Return the [x, y] coordinate for the center point of the cell that contains the specified text.  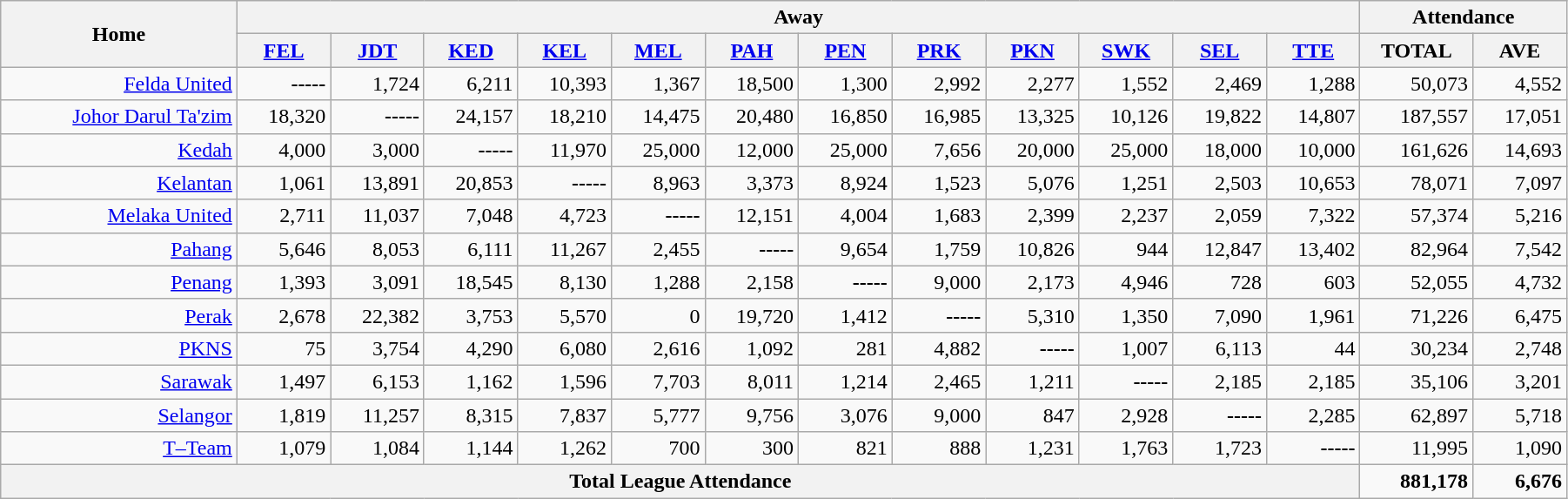
2,748 [1520, 348]
0 [659, 315]
1,683 [939, 216]
8,315 [471, 415]
14,475 [659, 117]
6,113 [1220, 348]
1,819 [284, 415]
6,676 [1520, 482]
18,320 [284, 117]
2,503 [1220, 183]
Sarawak [119, 381]
1,144 [471, 448]
1,211 [1033, 381]
9,654 [846, 249]
8,924 [846, 183]
1,079 [284, 448]
2,237 [1126, 216]
6,475 [1520, 315]
18,500 [752, 84]
SEL [1220, 51]
Home [119, 34]
PAH [752, 51]
82,964 [1417, 249]
2,059 [1220, 216]
4,732 [1520, 282]
847 [1033, 415]
944 [1126, 249]
24,157 [471, 117]
1,961 [1313, 315]
8,053 [378, 249]
Pahang [119, 249]
Melaka United [119, 216]
57,374 [1417, 216]
7,656 [939, 150]
603 [1313, 282]
300 [752, 448]
6,153 [378, 381]
3,201 [1520, 381]
1,090 [1520, 448]
20,480 [752, 117]
SWK [1126, 51]
1,162 [471, 381]
4,882 [939, 348]
18,000 [1220, 150]
10,653 [1313, 183]
2,616 [659, 348]
PRK [939, 51]
PEN [846, 51]
1,262 [565, 448]
821 [846, 448]
MEL [659, 51]
Perak [119, 315]
6,080 [565, 348]
2,992 [939, 84]
3,754 [378, 348]
5,718 [1520, 415]
KED [471, 51]
2,399 [1033, 216]
1,214 [846, 381]
52,055 [1417, 282]
728 [1220, 282]
18,210 [565, 117]
1,251 [1126, 183]
1,497 [284, 381]
1,552 [1126, 84]
1,596 [565, 381]
5,777 [659, 415]
1,061 [284, 183]
PKNS [119, 348]
881,178 [1417, 482]
5,076 [1033, 183]
2,465 [939, 381]
2,711 [284, 216]
10,126 [1126, 117]
1,393 [284, 282]
3,091 [378, 282]
7,048 [471, 216]
13,402 [1313, 249]
7,322 [1313, 216]
JDT [378, 51]
8,011 [752, 381]
19,720 [752, 315]
44 [1313, 348]
13,891 [378, 183]
22,382 [378, 315]
4,290 [471, 348]
2,469 [1220, 84]
11,970 [565, 150]
8,963 [659, 183]
19,822 [1220, 117]
4,004 [846, 216]
5,570 [565, 315]
161,626 [1417, 150]
18,545 [471, 282]
17,051 [1520, 117]
2,285 [1313, 415]
7,542 [1520, 249]
2,678 [284, 315]
T–Team [119, 448]
3,076 [846, 415]
2,455 [659, 249]
10,826 [1033, 249]
75 [284, 348]
AVE [1520, 51]
5,216 [1520, 216]
Total League Attendance [680, 482]
Johor Darul Ta'zim [119, 117]
10,000 [1313, 150]
1,300 [846, 84]
6,111 [471, 249]
4,946 [1126, 282]
1,412 [846, 315]
12,000 [752, 150]
KEL [565, 51]
16,985 [939, 117]
1,723 [1220, 448]
7,090 [1220, 315]
3,373 [752, 183]
11,995 [1417, 448]
Away [799, 17]
6,211 [471, 84]
TOTAL [1417, 51]
11,267 [565, 249]
50,073 [1417, 84]
11,257 [378, 415]
281 [846, 348]
4,723 [565, 216]
1,092 [752, 348]
9,756 [752, 415]
7,097 [1520, 183]
62,897 [1417, 415]
1,523 [939, 183]
20,000 [1033, 150]
187,557 [1417, 117]
35,106 [1417, 381]
4,000 [284, 150]
3,000 [378, 150]
7,837 [565, 415]
Penang [119, 282]
2,158 [752, 282]
Selangor [119, 415]
71,226 [1417, 315]
20,853 [471, 183]
1,367 [659, 84]
Felda United [119, 84]
1,724 [378, 84]
12,847 [1220, 249]
FEL [284, 51]
8,130 [565, 282]
1,231 [1033, 448]
30,234 [1417, 348]
5,310 [1033, 315]
Attendance [1464, 17]
1,084 [378, 448]
2,277 [1033, 84]
12,151 [752, 216]
14,693 [1520, 150]
11,037 [378, 216]
888 [939, 448]
PKN [1033, 51]
3,753 [471, 315]
1,763 [1126, 448]
13,325 [1033, 117]
Kedah [119, 150]
2,928 [1126, 415]
78,071 [1417, 183]
Kelantan [119, 183]
4,552 [1520, 84]
16,850 [846, 117]
700 [659, 448]
5,646 [284, 249]
1,759 [939, 249]
10,393 [565, 84]
14,807 [1313, 117]
1,350 [1126, 315]
1,007 [1126, 348]
TTE [1313, 51]
2,173 [1033, 282]
7,703 [659, 381]
